Pinpoint the cell where the given text exists, returning its [x, y] midpoint coordinate. 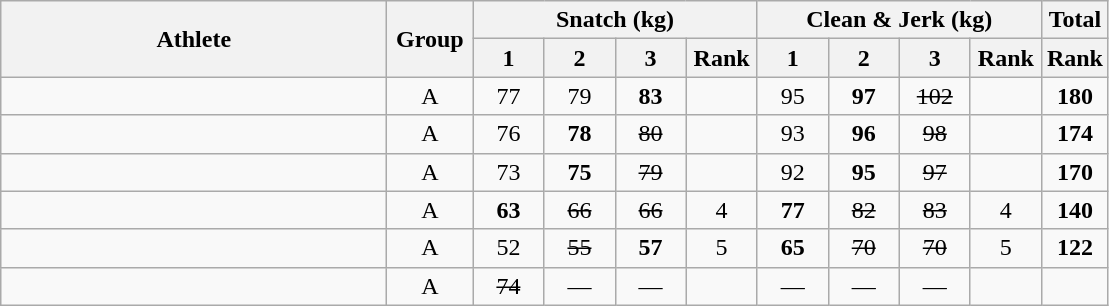
Clean & Jerk (kg) [899, 20]
55 [580, 248]
78 [580, 134]
76 [508, 134]
92 [792, 172]
63 [508, 210]
57 [650, 248]
96 [864, 134]
52 [508, 248]
65 [792, 248]
74 [508, 286]
98 [934, 134]
174 [1074, 134]
80 [650, 134]
75 [580, 172]
122 [1074, 248]
82 [864, 210]
140 [1074, 210]
Group [430, 39]
73 [508, 172]
102 [934, 96]
93 [792, 134]
170 [1074, 172]
Total [1074, 20]
Athlete [194, 39]
180 [1074, 96]
Snatch (kg) [615, 20]
